Return the (x, y) coordinate for the center point of the cell that contains the specified text.  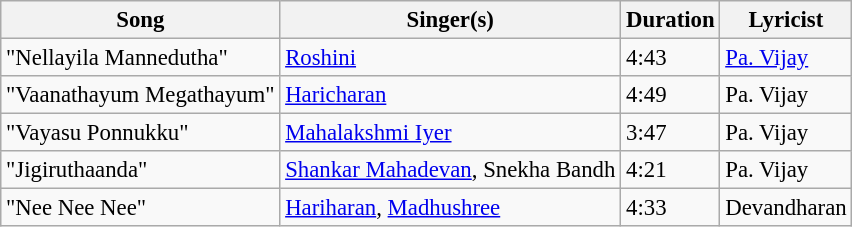
Lyricist (786, 20)
Roshini (450, 58)
"Vaanathayum Megathayum" (140, 95)
4:21 (670, 170)
Shankar Mahadevan, Snekha Bandh (450, 170)
3:47 (670, 133)
"Jigiruthaanda" (140, 170)
Singer(s) (450, 20)
Devandharan (786, 208)
4:49 (670, 95)
Mahalakshmi Iyer (450, 133)
Haricharan (450, 95)
"Vayasu Ponnukku" (140, 133)
Duration (670, 20)
4:33 (670, 208)
4:43 (670, 58)
Hariharan, Madhushree (450, 208)
Song (140, 20)
"Nellayila Mannedutha" (140, 58)
"Nee Nee Nee" (140, 208)
